Provide the [x, y] coordinate of the cell's center where the given text is located.  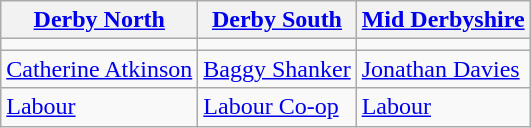
Jonathan Davies [443, 69]
Derby North [100, 20]
Mid Derbyshire [443, 20]
Baggy Shanker [277, 69]
Catherine Atkinson [100, 69]
Derby South [277, 20]
Labour Co-op [277, 107]
